For the text-containing cell, return its midpoint in (x, y) coordinate format. 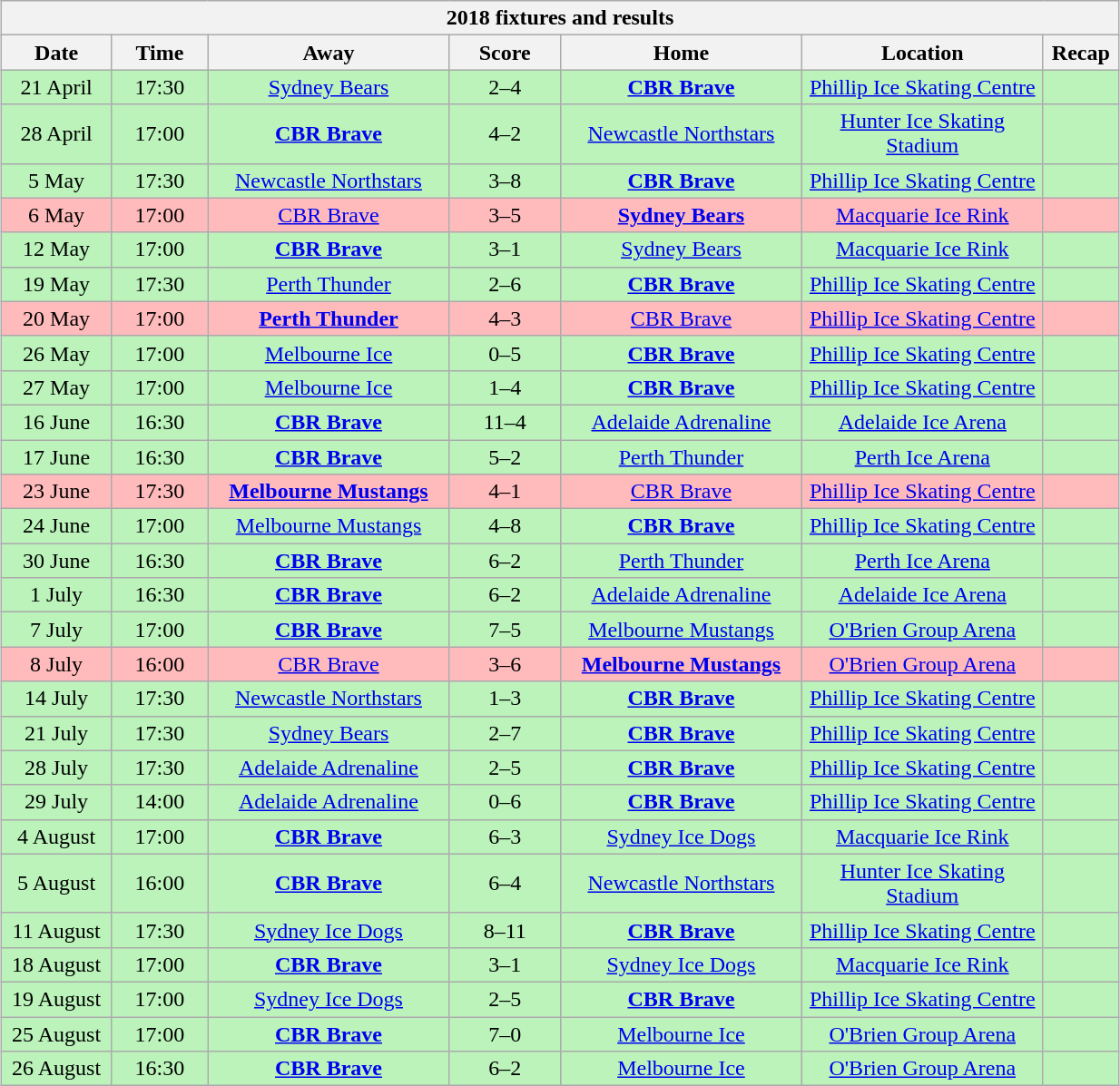
25 August (56, 1033)
0–6 (505, 802)
2–7 (505, 733)
30 June (56, 561)
14:00 (160, 802)
7–0 (505, 1033)
27 May (56, 387)
1–3 (505, 699)
3–8 (505, 181)
19 May (56, 284)
2–4 (505, 87)
3–5 (505, 215)
7 July (56, 630)
Away (329, 53)
8–11 (505, 930)
28 July (56, 768)
18 August (56, 964)
28 April (56, 134)
26 May (56, 353)
26 August (56, 1069)
5 May (56, 181)
11–4 (505, 422)
2018 fixtures and results (561, 18)
1 July (56, 595)
4–8 (505, 526)
7–5 (505, 630)
1–4 (505, 387)
14 July (56, 699)
20 May (56, 318)
12 May (56, 249)
8 July (56, 664)
Date (56, 53)
6 May (56, 215)
16 June (56, 422)
4–3 (505, 318)
11 August (56, 930)
3–6 (505, 664)
Location (922, 53)
6–4 (505, 884)
4–2 (505, 134)
Score (505, 53)
4 August (56, 837)
21 April (56, 87)
17 June (56, 456)
4–1 (505, 492)
23 June (56, 492)
19 August (56, 999)
21 July (56, 733)
2–6 (505, 284)
Recap (1080, 53)
6–3 (505, 837)
5 August (56, 884)
0–5 (505, 353)
24 June (56, 526)
5–2 (505, 456)
Home (682, 53)
29 July (56, 802)
Time (160, 53)
